Output the (X, Y) coordinate of the center of the cell containing the given text.  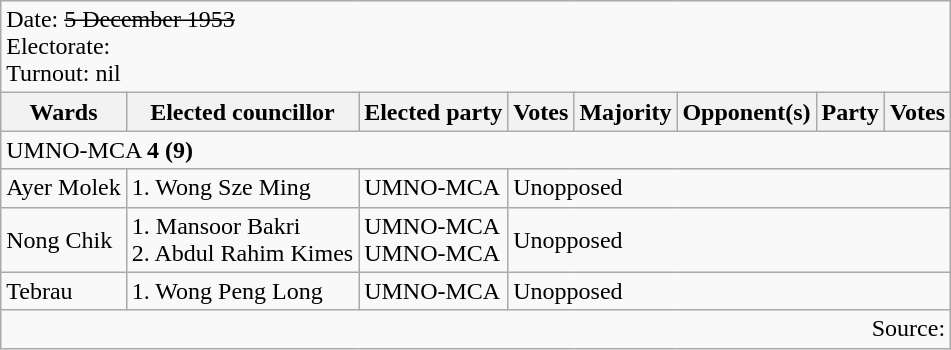
UMNO-MCAUMNO-MCA (434, 240)
Tebrau (64, 291)
Nong Chik (64, 240)
Party (850, 112)
1. Wong Peng Long (242, 291)
UMNO-MCA 4 (9) (476, 150)
Date: 5 December 1953Electorate: Turnout: nil (476, 47)
1. Wong Sze Ming (242, 188)
Source: (476, 329)
1. Mansoor Bakri2. Abdul Rahim Kimes (242, 240)
Elected party (434, 112)
Majority (626, 112)
Elected councillor (242, 112)
Opponent(s) (746, 112)
Ayer Molek (64, 188)
Wards (64, 112)
